Scan for the cell matching the given text and deliver its [X, Y] coordinate at center. 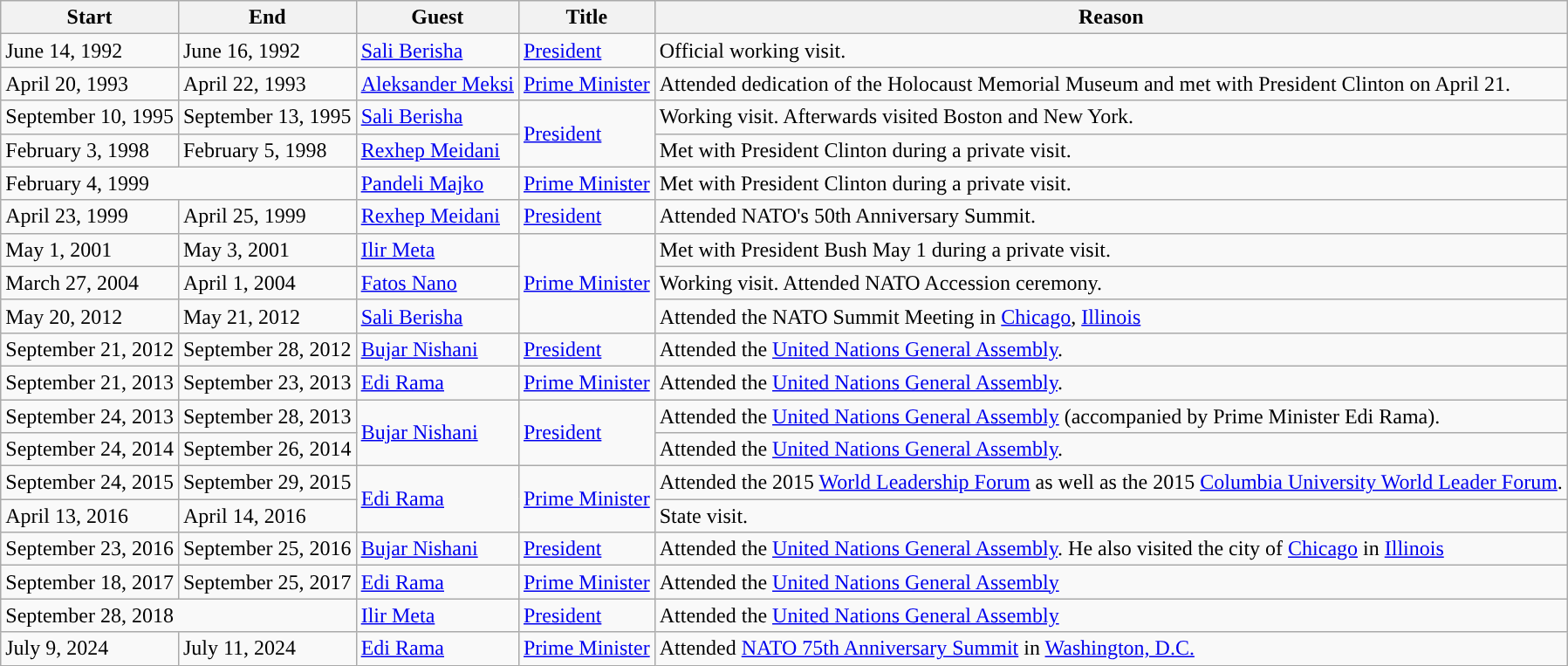
April 25, 1999 [267, 216]
Attended the United Nations General Assembly. He also visited the city of Chicago in Illinois [1111, 549]
Working visit. Attended NATO Accession ceremony. [1111, 283]
September 25, 2017 [267, 582]
Fatos Nano [437, 283]
February 3, 1998 [90, 150]
May 3, 2001 [267, 250]
April 14, 2016 [267, 516]
September 26, 2014 [267, 450]
June 16, 1992 [267, 51]
State visit. [1111, 516]
March 27, 2004 [90, 283]
September 28, 2013 [267, 416]
February 4, 1999 [178, 183]
Attended dedication of the Holocaust Memorial Museum and met with President Clinton on April 21. [1111, 84]
September 23, 2013 [267, 382]
September 21, 2012 [90, 349]
May 21, 2012 [267, 316]
September 24, 2015 [90, 483]
July 9, 2024 [90, 649]
Met with President Bush May 1 during a private visit. [1111, 250]
September 28, 2012 [267, 349]
September 24, 2013 [90, 416]
September 29, 2015 [267, 483]
Reason [1111, 17]
Aleksander Meksi [437, 84]
April 1, 2004 [267, 283]
Attended NATO's 50th Anniversary Summit. [1111, 216]
June 14, 1992 [90, 51]
April 22, 1993 [267, 84]
September 23, 2016 [90, 549]
May 20, 2012 [90, 316]
Attended NATO 75th Anniversary Summit in Washington, D.C. [1111, 649]
April 23, 1999 [90, 216]
End [267, 17]
Attended the 2015 World Leadership Forum as well as the 2015 Columbia University World Leader Forum. [1111, 483]
September 24, 2014 [90, 450]
April 20, 1993 [90, 84]
Start [90, 17]
July 11, 2024 [267, 649]
September 21, 2013 [90, 382]
September 28, 2018 [178, 615]
September 13, 1995 [267, 117]
Attended the United Nations General Assembly (accompanied by Prime Minister Edi Rama). [1111, 416]
September 10, 1995 [90, 117]
September 25, 2016 [267, 549]
Working visit. Afterwards visited Boston and New York. [1111, 117]
Attended the NATO Summit Meeting in Chicago, Illinois [1111, 316]
May 1, 2001 [90, 250]
Official working visit. [1111, 51]
September 18, 2017 [90, 582]
Guest [437, 17]
Title [586, 17]
February 5, 1998 [267, 150]
Pandeli Majko [437, 183]
April 13, 2016 [90, 516]
